Search for the cell housing the specified text and yield its (X, Y) center coordinate. 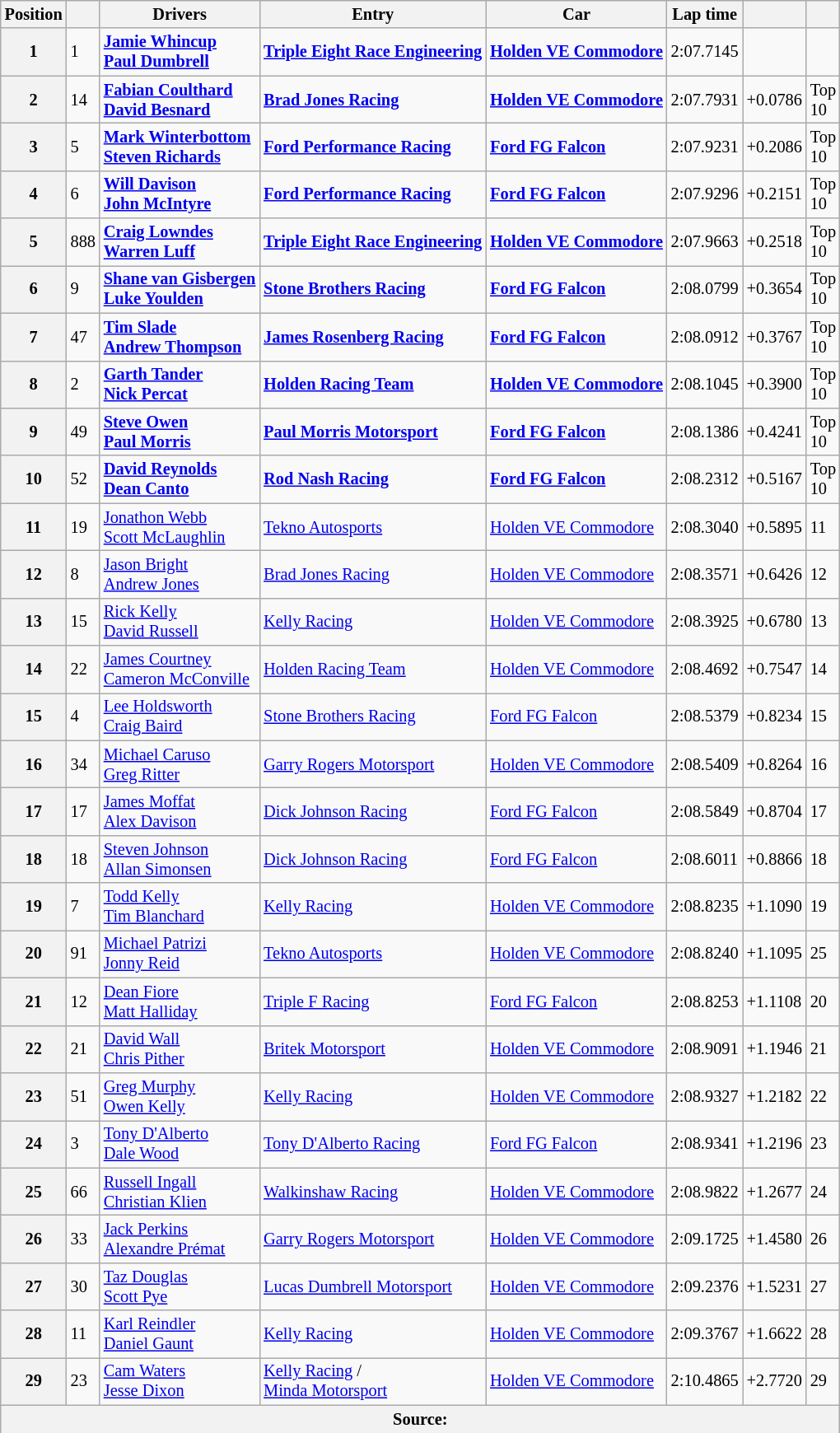
James Moffat Alex Davison (180, 811)
91 (83, 954)
Lucas Dumbrell Motorsport (372, 1286)
+0.8704 (774, 811)
2:08.0799 (705, 289)
2:08.1386 (705, 432)
2:08.9341 (705, 1144)
+1.1095 (774, 954)
James Rosenberg Racing (372, 337)
2:08.5379 (705, 716)
2:09.3767 (705, 1334)
Cam Waters Jesse Dixon (180, 1381)
+0.3654 (774, 289)
Dean Fiore Matt Halliday (180, 1001)
49 (83, 432)
+0.7547 (774, 670)
2:10.4865 (705, 1381)
+1.1090 (774, 907)
+1.2677 (774, 1192)
Car (576, 14)
+1.2182 (774, 1096)
2:08.8240 (705, 954)
Steve Owen Paul Morris (180, 432)
33 (83, 1239)
10 (34, 479)
Rick Kelly David Russell (180, 622)
+1.2196 (774, 1144)
Lap time (705, 14)
+0.2086 (774, 147)
Jonathon Webb Scott McLaughlin (180, 527)
2:08.9091 (705, 1049)
2:08.0912 (705, 337)
47 (83, 337)
2:07.9231 (705, 147)
Drivers (180, 14)
+0.2518 (774, 242)
Lee Holdsworth Craig Baird (180, 716)
Todd Kelly Tim Blanchard (180, 907)
+0.8866 (774, 859)
888 (83, 242)
Garth Tander Nick Percat (180, 385)
51 (83, 1096)
Paul Morris Motorsport (372, 432)
34 (83, 764)
Mark Winterbottom Steven Richards (180, 147)
2:09.2376 (705, 1286)
Tim Slade Andrew Thompson (180, 337)
2:08.6011 (705, 859)
2:08.3925 (705, 622)
+0.5167 (774, 479)
Michael Patrizi Jonny Reid (180, 954)
2:08.9327 (705, 1096)
Entry (372, 14)
Tony D'Alberto Dale Wood (180, 1144)
2:08.8235 (705, 907)
2:09.1725 (705, 1239)
+1.1108 (774, 1001)
2:08.2312 (705, 479)
+0.8264 (774, 764)
2:07.7145 (705, 52)
30 (83, 1286)
2:08.3040 (705, 527)
Triple F Racing (372, 1001)
James Courtney Cameron McConville (180, 670)
+0.3900 (774, 385)
+0.6780 (774, 622)
+1.1946 (774, 1049)
Shane van Gisbergen Luke Youlden (180, 289)
+1.6622 (774, 1334)
Craig Lowndes Warren Luff (180, 242)
Michael Caruso Greg Ritter (180, 764)
Karl Reindler Daniel Gaunt (180, 1334)
+0.8234 (774, 716)
+2.7720 (774, 1381)
Tony D'Alberto Racing (372, 1144)
Jack Perkins Alexandre Prémat (180, 1239)
+1.5231 (774, 1286)
2:08.5849 (705, 811)
+0.0786 (774, 100)
+0.6426 (774, 574)
Source: (420, 1419)
Britek Motorsport (372, 1049)
Taz Douglas Scott Pye (180, 1286)
2:08.5409 (705, 764)
Walkinshaw Racing (372, 1192)
52 (83, 479)
David Reynolds Dean Canto (180, 479)
2:08.9822 (705, 1192)
2:07.9663 (705, 242)
David Wall Chris Pither (180, 1049)
2:08.8253 (705, 1001)
2:07.7931 (705, 100)
+1.4580 (774, 1239)
+0.3767 (774, 337)
2:08.3571 (705, 574)
Jason Bright Andrew Jones (180, 574)
Rod Nash Racing (372, 479)
Jamie Whincup Paul Dumbrell (180, 52)
Position (34, 14)
2:07.9296 (705, 194)
Fabian Coulthard David Besnard (180, 100)
2:08.1045 (705, 385)
66 (83, 1192)
Will Davison John McIntyre (180, 194)
+0.5895 (774, 527)
Russell Ingall Christian Klien (180, 1192)
+0.2151 (774, 194)
Kelly Racing /Minda Motorsport (372, 1381)
2:08.4692 (705, 670)
+0.4241 (774, 432)
Greg Murphy Owen Kelly (180, 1096)
Steven Johnson Allan Simonsen (180, 859)
